Scan for the cell matching the given text and deliver its (X, Y) coordinate at center. 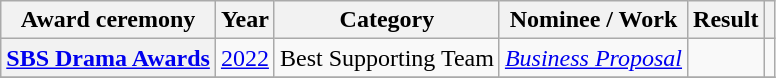
SBS Drama Awards (108, 58)
Year (244, 20)
Award ceremony (108, 20)
Category (386, 20)
Best Supporting Team (386, 58)
Result (726, 20)
Business Proposal (593, 58)
2022 (244, 58)
Nominee / Work (593, 20)
